Pinpoint the cell where the given text exists, returning its (X, Y) midpoint coordinate. 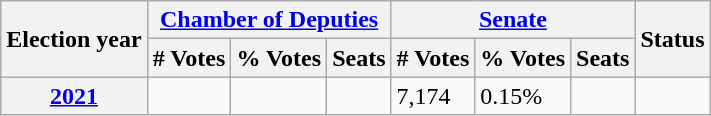
0.15% (523, 96)
7,174 (433, 96)
Senate (513, 20)
Chamber of Deputies (269, 20)
2021 (74, 96)
Election year (74, 39)
Status (672, 39)
